Return the (x, y) coordinate for the center point of the cell that contains the specified text.  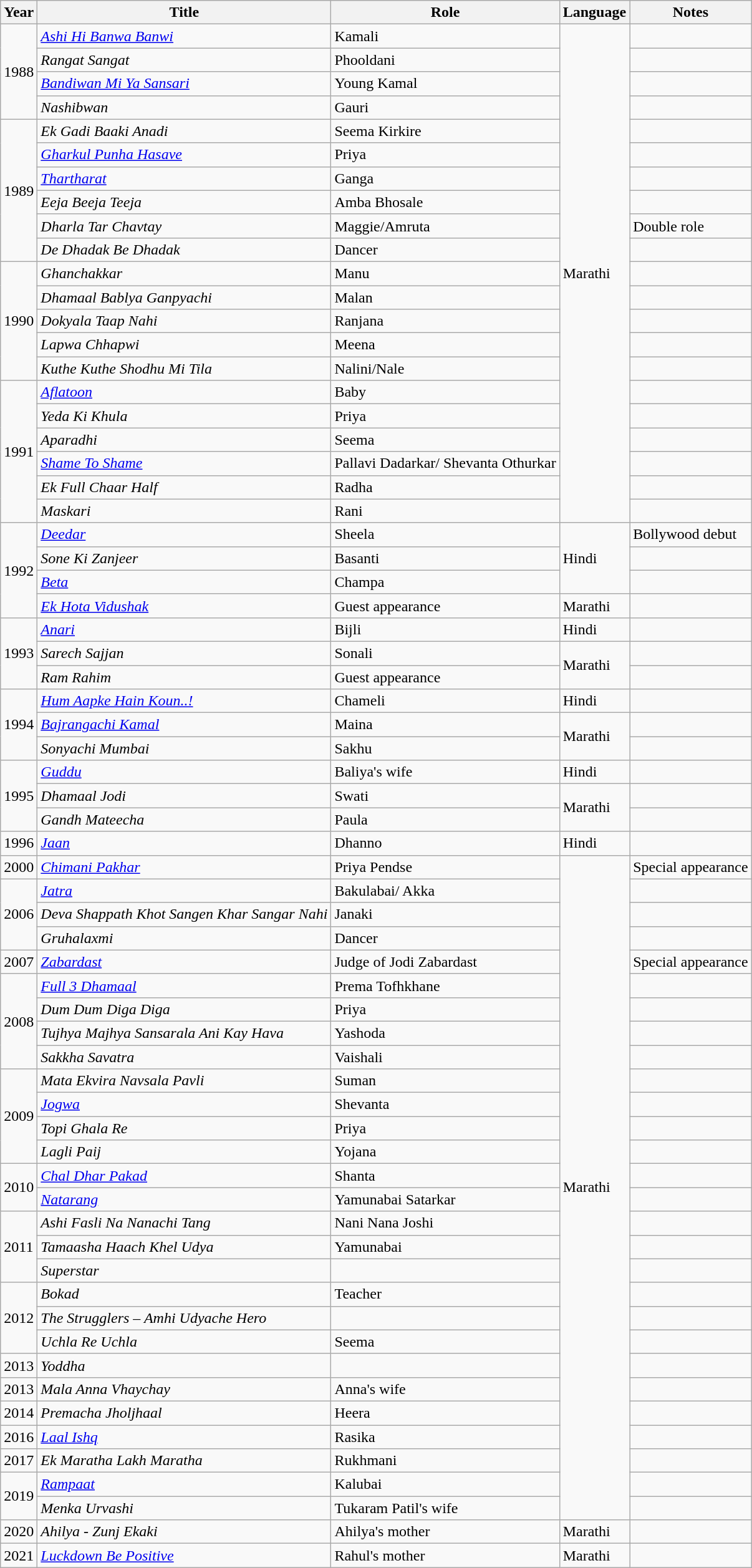
Bandiwan Mi Ya Sansari (185, 84)
Radha (445, 487)
Mata Ekvira Navsala Pavli (185, 1081)
Ghanchakkar (185, 273)
Mala Anna Vhaychay (185, 1389)
Pallavi Dadarkar/ Shevanta Othurkar (445, 463)
Yamunabai (445, 1247)
Ashi Fasli Na Nanachi Tang (185, 1223)
2006 (19, 914)
Topi Ghala Re (185, 1128)
Nashibwan (185, 107)
Premacha Jholjhaal (185, 1413)
Janaki (445, 914)
Maskari (185, 511)
Rukhmani (445, 1461)
Priya Pendse (445, 867)
1995 (19, 796)
Sonali (445, 653)
Thartharat (185, 178)
2021 (19, 1556)
Yojana (445, 1152)
Heera (445, 1413)
Deva Shappath Khot Sangen Khar Sangar Nahi (185, 914)
Menka Urvashi (185, 1508)
Shevanta (445, 1105)
Shanta (445, 1176)
2014 (19, 1413)
Double role (691, 226)
Champa (445, 582)
Kamali (445, 36)
Yoddha (185, 1365)
Manu (445, 273)
2020 (19, 1532)
2010 (19, 1188)
Ganga (445, 178)
Tamaasha Haach Khel Udya (185, 1247)
Nani Nana Joshi (445, 1223)
1990 (19, 321)
Malan (445, 298)
Jatra (185, 891)
Full 3 Dhamaal (185, 985)
2000 (19, 867)
Natarang (185, 1199)
Sakkha Savatra (185, 1057)
Anari (185, 629)
1988 (19, 72)
1996 (19, 843)
Year (19, 12)
1991 (19, 452)
Ranjana (445, 321)
Bokad (185, 1294)
Guddu (185, 772)
Rahul's mother (445, 1556)
Sakhu (445, 748)
Gruhalaxmi (185, 938)
Bakulabai/ Akka (445, 891)
Dharla Tar Chavtay (185, 226)
Aparadhi (185, 440)
Uchla Re Uchla (185, 1342)
Gandh Mateecha (185, 820)
Title (185, 12)
Lagli Paij (185, 1152)
Shame To Shame (185, 463)
Jogwa (185, 1105)
Prema Tofhkhane (445, 985)
Superstar (185, 1270)
Kalubai (445, 1484)
Sone Ki Zanjeer (185, 558)
1993 (19, 653)
The Strugglers – Amhi Udyache Hero (185, 1318)
Ek Hota Vidushak (185, 606)
Nalini/Nale (445, 369)
Deedar (185, 535)
Gauri (445, 107)
Rangat Sangat (185, 60)
Ahilya's mother (445, 1532)
2011 (19, 1247)
Suman (445, 1081)
Hum Aapke Hain Koun..! (185, 701)
Yamunabai Satarkar (445, 1199)
Ek Gadi Baaki Anadi (185, 131)
Vaishali (445, 1057)
De Dhadak Be Dhadak (185, 249)
Dhanno (445, 843)
Baliya's wife (445, 772)
2019 (19, 1496)
2012 (19, 1318)
Notes (691, 12)
2009 (19, 1116)
Rani (445, 511)
1992 (19, 570)
Kuthe Kuthe Shodhu Mi Tila (185, 369)
Anna's wife (445, 1389)
Rasika (445, 1436)
Dokyala Taap Nahi (185, 321)
1989 (19, 190)
Ashi Hi Banwa Banwi (185, 36)
Young Kamal (445, 84)
1994 (19, 725)
Maggie/Amruta (445, 226)
2008 (19, 1021)
Sonyachi Mumbai (185, 748)
Chal Dhar Pakad (185, 1176)
Meena (445, 345)
Ek Maratha Lakh Maratha (185, 1461)
Aflatoon (185, 392)
Bollywood debut (691, 535)
Beta (185, 582)
Dhamaal Jodi (185, 796)
Dum Dum Diga Diga (185, 1009)
2007 (19, 962)
Ram Rahim (185, 677)
Dhamaal Bablya Ganpyachi (185, 298)
Tukaram Patil's wife (445, 1508)
Laal Ishq (185, 1436)
Bajrangachi Kamal (185, 725)
Yeda Ki Khula (185, 416)
Rampaat (185, 1484)
Judge of Jodi Zabardast (445, 962)
Lapwa Chhapwi (185, 345)
2017 (19, 1461)
Phooldani (445, 60)
Sheela (445, 535)
Jaan (185, 843)
Yashoda (445, 1033)
Seema Kirkire (445, 131)
Zabardast (185, 962)
Amba Bhosale (445, 202)
Sarech Sajjan (185, 653)
Paula (445, 820)
Ek Full Chaar Half (185, 487)
Eeja Beeja Teeja (185, 202)
Bijli (445, 629)
Tujhya Majhya Sansarala Ani Kay Hava (185, 1033)
Swati (445, 796)
Gharkul Punha Hasave (185, 155)
Basanti (445, 558)
Role (445, 12)
Ahilya - Zunj Ekaki (185, 1532)
Chimani Pakhar (185, 867)
Teacher (445, 1294)
Chameli (445, 701)
Maina (445, 725)
Baby (445, 392)
Luckdown Be Positive (185, 1556)
Language (594, 12)
2016 (19, 1436)
